Detect which cell encompasses the target text, then output its [x, y] center coordinate. 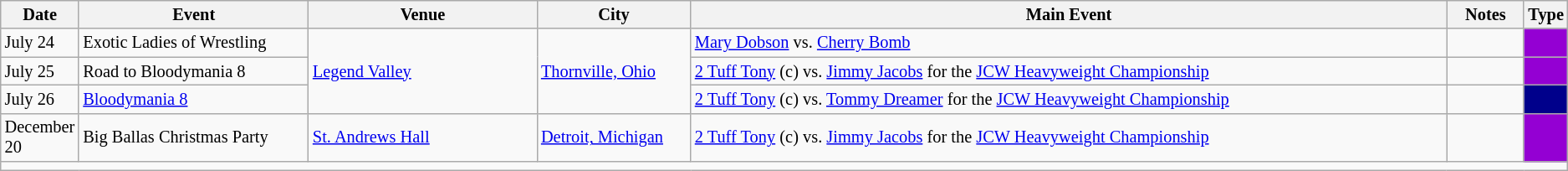
City [614, 14]
Exotic Ladies of Wrestling [194, 43]
Bloodymania 8 [194, 99]
Notes [1485, 14]
July 26 [40, 99]
2 Tuff Tony (c) vs. Tommy Dreamer for the JCW Heavyweight Championship [1069, 99]
July 24 [40, 43]
Type [1545, 14]
July 25 [40, 71]
Thornville, Ohio [614, 70]
Legend Valley [423, 70]
Venue [423, 14]
Event [194, 14]
Mary Dobson vs. Cherry Bomb [1069, 43]
Road to Bloodymania 8 [194, 71]
Big Ballas Christmas Party [194, 137]
Main Event [1069, 14]
December 20 [40, 137]
Detroit, Michigan [614, 137]
St. Andrews Hall [423, 137]
Date [40, 14]
